Return the (x, y) coordinate for the center point of the cell that contains the specified text.  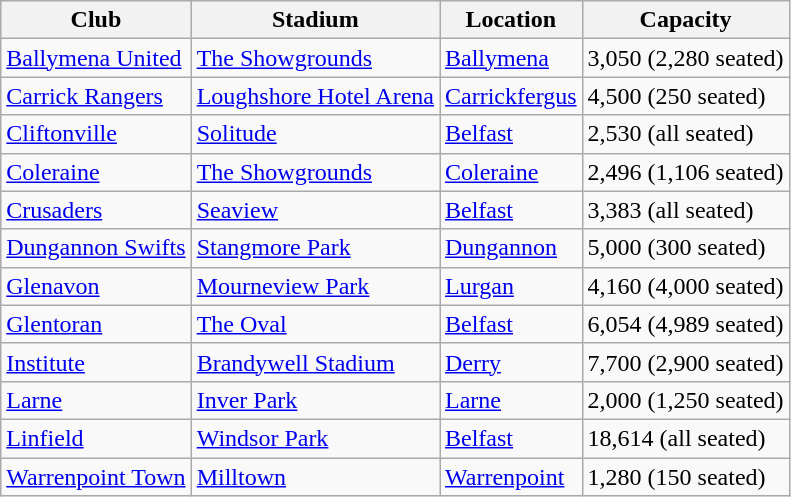
Warrenpoint Town (96, 477)
Loughshore Hotel Arena (315, 96)
Warrenpoint (512, 477)
Linfield (96, 438)
Stadium (315, 20)
Carrick Rangers (96, 96)
Glentoran (96, 324)
2,000 (1,250 seated) (686, 400)
Windsor Park (315, 438)
7,700 (2,900 seated) (686, 362)
Carrickfergus (512, 96)
Ballymena United (96, 58)
3,383 (all seated) (686, 210)
Brandywell Stadium (315, 362)
6,054 (4,989 seated) (686, 324)
Cliftonville (96, 134)
4,500 (250 seated) (686, 96)
Solitude (315, 134)
Dungannon (512, 248)
3,050 (2,280 seated) (686, 58)
Lurgan (512, 286)
Ballymena (512, 58)
Milltown (315, 477)
4,160 (4,000 seated) (686, 286)
18,614 (all seated) (686, 438)
Mourneview Park (315, 286)
Club (96, 20)
Derry (512, 362)
Inver Park (315, 400)
Institute (96, 362)
1,280 (150 seated) (686, 477)
5,000 (300 seated) (686, 248)
2,496 (1,106 seated) (686, 172)
2,530 (all seated) (686, 134)
Capacity (686, 20)
Stangmore Park (315, 248)
Dungannon Swifts (96, 248)
Seaview (315, 210)
Glenavon (96, 286)
Location (512, 20)
The Oval (315, 324)
Crusaders (96, 210)
